Return the (X, Y) coordinate for the center point of the cell that contains the specified text.  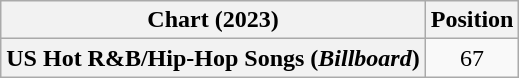
US Hot R&B/Hip-Hop Songs (Billboard) (213, 58)
Chart (2023) (213, 20)
67 (472, 58)
Position (472, 20)
